For the text-containing cell, return its midpoint in (x, y) coordinate format. 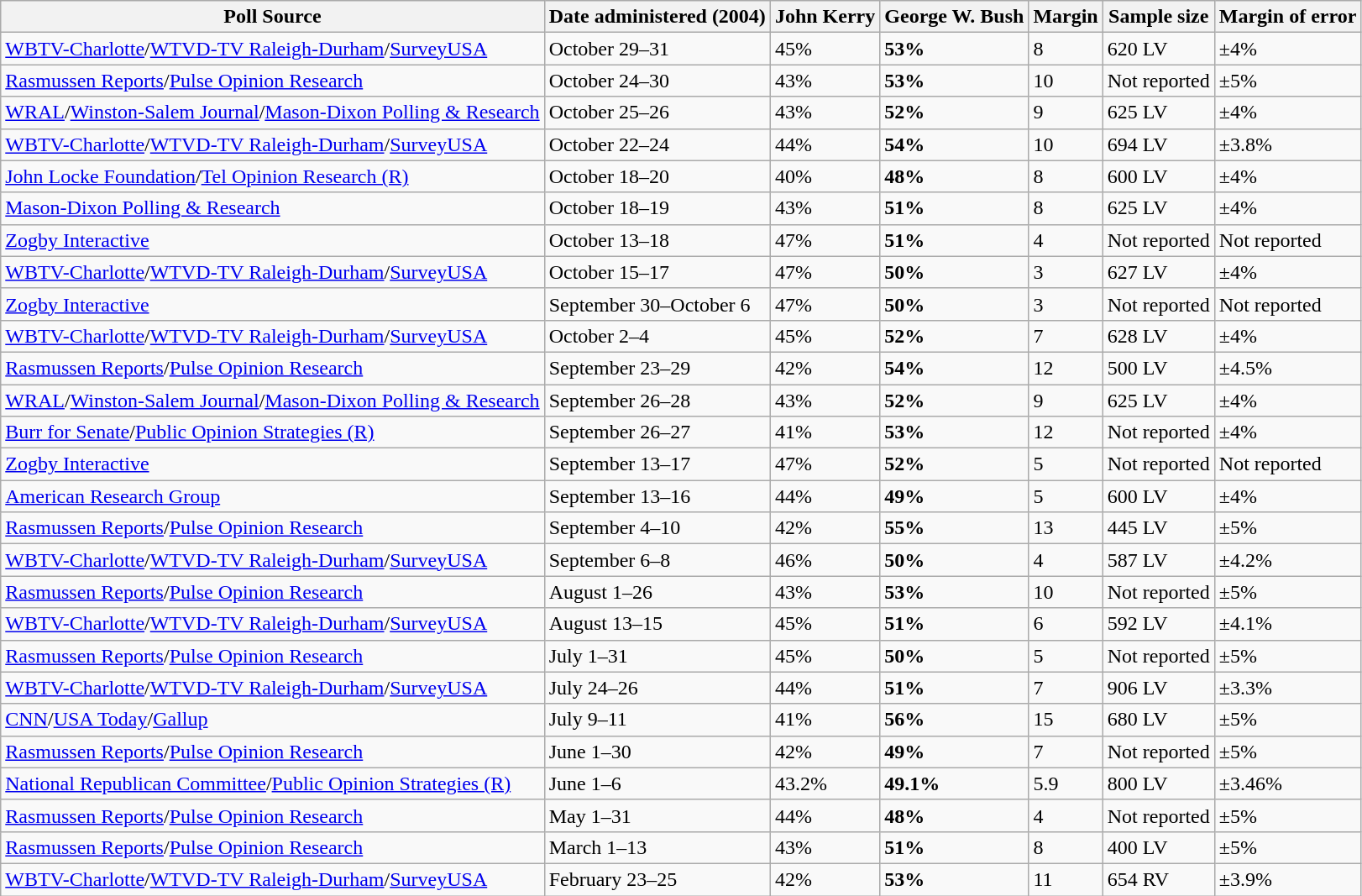
15 (1066, 720)
592 LV (1159, 624)
October 13–18 (657, 240)
American Research Group (272, 496)
George W. Bush (954, 17)
628 LV (1159, 336)
October 18–20 (657, 176)
September 26–27 (657, 432)
13 (1066, 528)
680 LV (1159, 720)
400 LV (1159, 847)
September 23–29 (657, 368)
694 LV (1159, 144)
July 24–26 (657, 688)
October 25–26 (657, 113)
500 LV (1159, 368)
National Republican Committee/Public Opinion Strategies (R) (272, 783)
906 LV (1159, 688)
46% (825, 560)
±4.5% (1288, 368)
620 LV (1159, 49)
40% (825, 176)
Margin (1066, 17)
June 1–6 (657, 783)
August 13–15 (657, 624)
October 2–4 (657, 336)
±3.46% (1288, 783)
±3.8% (1288, 144)
654 RV (1159, 879)
Mason-Dixon Polling & Research (272, 208)
445 LV (1159, 528)
May 1–31 (657, 815)
September 4–10 (657, 528)
October 22–24 (657, 144)
October 29–31 (657, 49)
October 24–30 (657, 81)
August 1–26 (657, 592)
CNN/USA Today/Gallup (272, 720)
56% (954, 720)
September 30–October 6 (657, 304)
October 18–19 (657, 208)
587 LV (1159, 560)
October 15–17 (657, 272)
±3.3% (1288, 688)
Date administered (2004) (657, 17)
John Kerry (825, 17)
±4.1% (1288, 624)
John Locke Foundation/Tel Opinion Research (R) (272, 176)
43.2% (825, 783)
February 23–25 (657, 879)
March 1–13 (657, 847)
Sample size (1159, 17)
July 1–31 (657, 656)
Margin of error (1288, 17)
September 13–16 (657, 496)
11 (1066, 879)
±4.2% (1288, 560)
September 26–28 (657, 401)
Burr for Senate/Public Opinion Strategies (R) (272, 432)
September 6–8 (657, 560)
800 LV (1159, 783)
July 9–11 (657, 720)
September 13–17 (657, 464)
627 LV (1159, 272)
6 (1066, 624)
Poll Source (272, 17)
55% (954, 528)
±3.9% (1288, 879)
49.1% (954, 783)
June 1–30 (657, 752)
5.9 (1066, 783)
